Return [X, Y] of the center of cell containing provided text 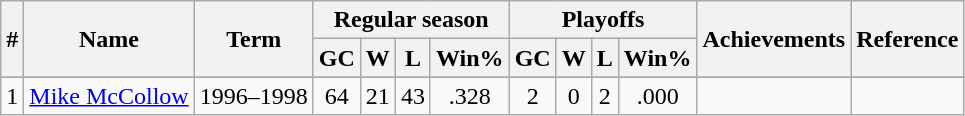
.000 [658, 96]
21 [378, 96]
0 [574, 96]
Term [254, 39]
43 [412, 96]
Playoffs [603, 20]
64 [336, 96]
# [12, 39]
Reference [908, 39]
.328 [470, 96]
1996–1998 [254, 96]
Achievements [774, 39]
1 [12, 96]
Mike McCollow [109, 96]
Name [109, 39]
Regular season [411, 20]
